Provide the (X, Y) coordinate of the cell's center where the given text is located.  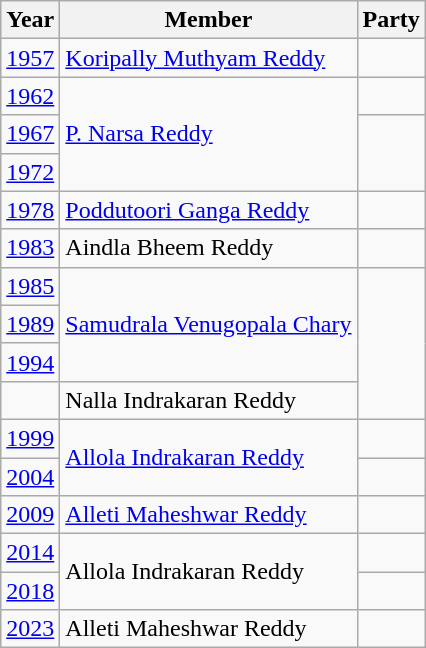
1962 (30, 96)
Koripally Muthyam Reddy (208, 58)
1985 (30, 286)
2014 (30, 553)
2004 (30, 477)
1978 (30, 210)
1967 (30, 134)
1983 (30, 248)
Aindla Bheem Reddy (208, 248)
1972 (30, 172)
Samudrala Venugopala Chary (208, 324)
2023 (30, 629)
Nalla Indrakaran Reddy (208, 400)
2009 (30, 515)
Member (208, 20)
1989 (30, 324)
1957 (30, 58)
Party (391, 20)
2018 (30, 591)
P. Narsa Reddy (208, 134)
Year (30, 20)
Poddutoori Ganga Reddy (208, 210)
1999 (30, 438)
1994 (30, 362)
